Capture the cell that displays the provided text and extract its [X, Y] central coordinate. 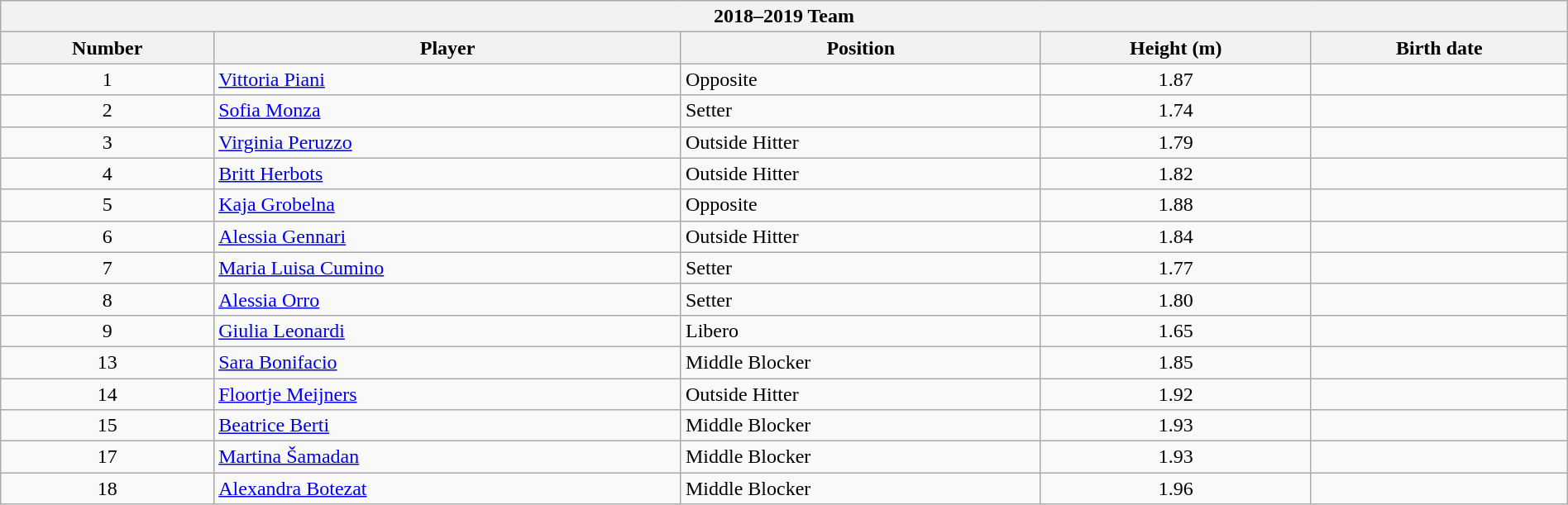
Birth date [1439, 48]
2018–2019 Team [784, 17]
1 [108, 79]
14 [108, 394]
1.82 [1176, 174]
1.87 [1176, 79]
Kaja Grobelna [448, 205]
1.65 [1176, 331]
Height (m) [1176, 48]
15 [108, 426]
1.74 [1176, 111]
Alessia Gennari [448, 236]
5 [108, 205]
Number [108, 48]
Sofia Monza [448, 111]
3 [108, 142]
Player [448, 48]
Libero [860, 331]
1.92 [1176, 394]
Floortje Meijners [448, 394]
4 [108, 174]
Martina Šamadan [448, 457]
1.88 [1176, 205]
1.85 [1176, 362]
Beatrice Berti [448, 426]
Virginia Peruzzo [448, 142]
1.84 [1176, 236]
7 [108, 268]
1.80 [1176, 299]
Maria Luisa Cumino [448, 268]
17 [108, 457]
8 [108, 299]
2 [108, 111]
Sara Bonifacio [448, 362]
Giulia Leonardi [448, 331]
1.96 [1176, 488]
Position [860, 48]
Vittoria Piani [448, 79]
18 [108, 488]
1.79 [1176, 142]
9 [108, 331]
Britt Herbots [448, 174]
1.77 [1176, 268]
Alexandra Botezat [448, 488]
13 [108, 362]
Alessia Orro [448, 299]
6 [108, 236]
